Locate the cell with the specified text and output its [x, y] center coordinate. 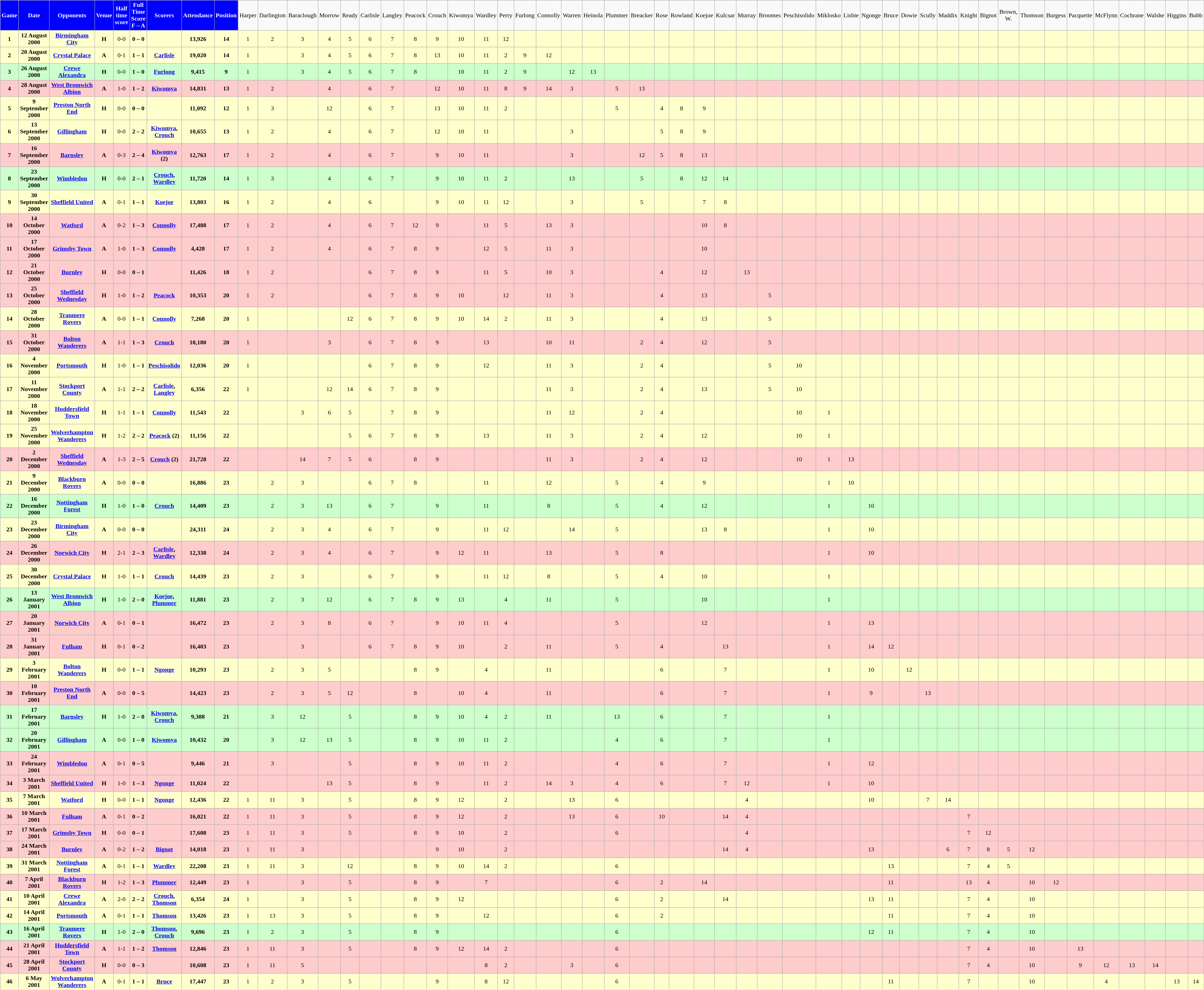
Full Time ScoreF – A [138, 15]
23 December 2000 [34, 529]
30 December 2000 [34, 576]
13 September 2000 [34, 132]
Perry [506, 15]
26 December 2000 [34, 553]
Darlington [272, 15]
15 [9, 342]
2 December 2000 [34, 459]
2 – 5 [138, 459]
16 December 2000 [34, 506]
Brown, W. [1008, 15]
Koejoe, Plummer [164, 599]
12,846 [198, 948]
18 November 2000 [34, 412]
6 May 2001 [34, 982]
Burgess [1056, 15]
31 January 2001 [34, 646]
9,696 [198, 932]
2 – 1 [138, 178]
3 February 2001 [34, 670]
Walshe [1155, 15]
30 September 2000 [34, 202]
7 March 2001 [34, 800]
Rose [662, 15]
12,436 [198, 800]
2 – 4 [138, 155]
28 April 2001 [34, 965]
Carlisle, Langley [164, 389]
28 [9, 646]
32 [9, 740]
42 [9, 915]
26 [9, 599]
10 March 2001 [34, 816]
14 April 2001 [34, 915]
Langley [392, 15]
25 October 2000 [34, 296]
Thomson, Crouch [164, 932]
11,543 [198, 412]
14,409 [198, 506]
Cochrane [1132, 15]
41 [9, 899]
14,018 [198, 849]
Lisbie [851, 15]
36 [9, 816]
Position [226, 15]
44 [9, 948]
Crouch, Thomson [164, 899]
Attendance [198, 15]
Pacquette [1080, 15]
31 October 2000 [34, 342]
33 [9, 763]
34 [9, 783]
0 – 3 [138, 965]
14,831 [198, 88]
21 October 2000 [34, 272]
17,447 [198, 982]
Higgins [1177, 15]
26 August 2000 [34, 72]
27 [9, 623]
Crouch, Wardley [164, 178]
10,655 [198, 132]
Broomes [770, 15]
Ready [350, 15]
9 September 2000 [34, 108]
0-3 [121, 155]
3 March 2001 [34, 783]
31 March 2001 [34, 866]
17 March 2001 [34, 833]
2-0 [121, 899]
39 [9, 866]
9 December 2000 [34, 483]
Murray [747, 15]
11,426 [198, 272]
16 April 2001 [34, 932]
Game [9, 15]
14,423 [198, 693]
Miklosko [829, 15]
Harper [248, 15]
Scorers [164, 15]
19 [9, 436]
10 April 2001 [34, 899]
7 April 2001 [34, 882]
Morrow [329, 15]
17,608 [198, 833]
45 [9, 965]
24 March 2001 [34, 849]
9,415 [198, 72]
Baraclough [303, 15]
11,720 [198, 178]
13,803 [198, 202]
21,728 [198, 459]
40 [9, 882]
9,446 [198, 763]
17 October 2000 [34, 249]
31 [9, 717]
16,403 [198, 646]
16 September 2000 [34, 155]
16,472 [198, 623]
10,353 [198, 296]
Breacker [642, 15]
37 [9, 833]
2-1 [121, 553]
11,092 [198, 108]
25 [9, 576]
14 October 2000 [34, 225]
17 February 2001 [34, 717]
28 August 2000 [34, 88]
McFlynn [1106, 15]
17,488 [198, 225]
13 January 2001 [34, 599]
22,208 [198, 866]
13,426 [198, 915]
Crouch (2) [164, 459]
10 February 2001 [34, 693]
Date [34, 15]
20 February 2001 [34, 740]
Warren [572, 15]
11 November 2000 [34, 389]
35 [9, 800]
10,293 [198, 670]
20 January 2001 [34, 623]
6,354 [198, 899]
Peacock (2) [164, 436]
16,021 [198, 816]
Scully [928, 15]
2 – 3 [138, 553]
24,311 [198, 529]
10,608 [198, 965]
13,926 [198, 39]
38 [9, 849]
20 August 2000 [34, 55]
7,268 [198, 319]
12,763 [198, 155]
12,036 [198, 366]
4,428 [198, 249]
21 April 2001 [34, 948]
Rowland [682, 15]
12,449 [198, 882]
10,180 [198, 342]
6,356 [198, 389]
Kiwomya (2) [164, 155]
46 [9, 982]
12 August 2000 [34, 39]
4 November 2000 [34, 366]
Venue [104, 15]
11,881 [198, 599]
Maddix [948, 15]
Dowie [909, 15]
Opponents [72, 15]
28 October 2000 [34, 319]
Heinola [593, 15]
43 [9, 932]
14,439 [198, 576]
30 [9, 693]
1-3 [121, 459]
10,432 [198, 740]
11,156 [198, 436]
Half time score [121, 15]
11,024 [198, 783]
25 November 2000 [34, 436]
19,020 [198, 55]
Kulcsar [726, 15]
12,338 [198, 553]
Knight [969, 15]
9,388 [198, 717]
29 [9, 670]
23 September 2000 [34, 178]
24 February 2001 [34, 763]
Carlisle, Wardley [164, 553]
Bubb [1196, 15]
16,886 [198, 483]
